Locate the cell with the specified text and output its (x, y) center coordinate. 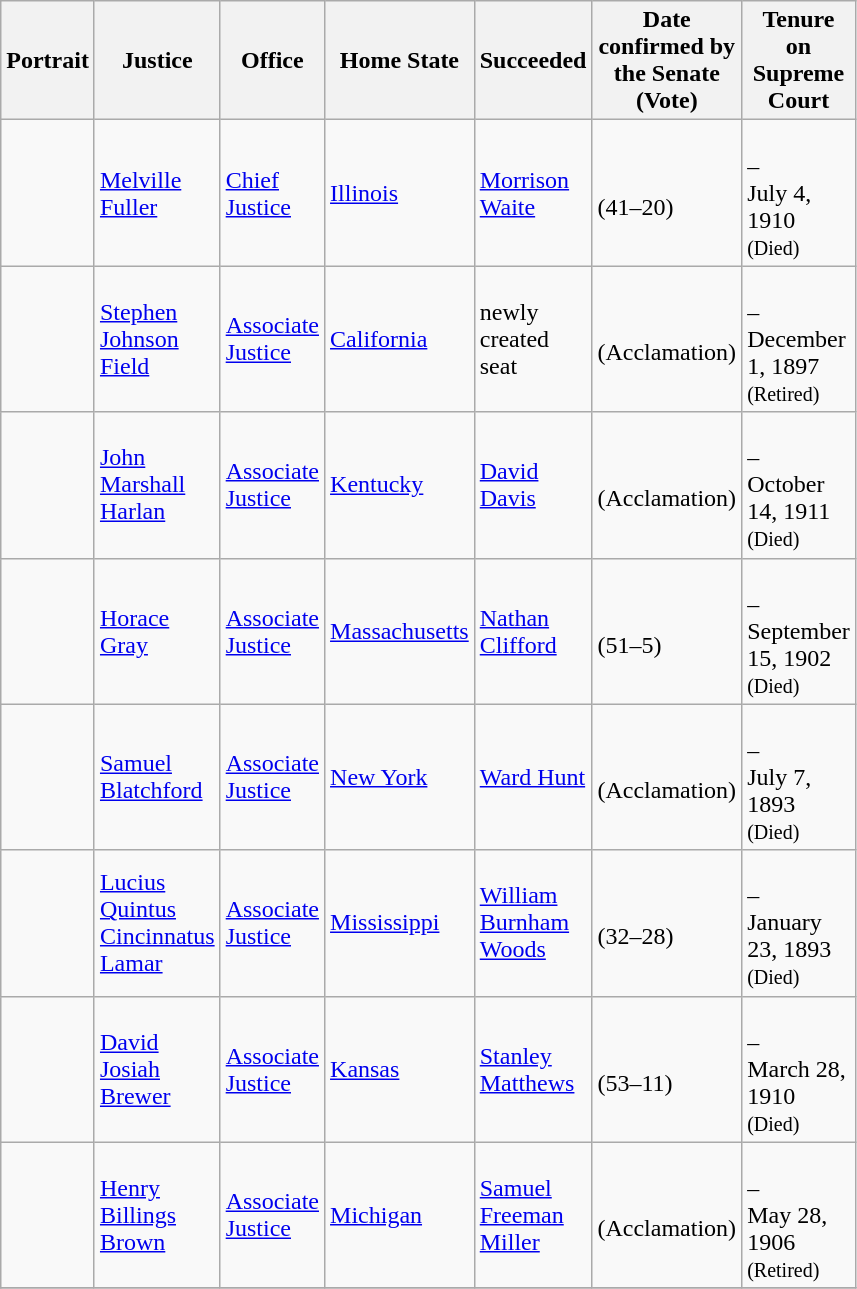
David Davis (533, 485)
Stanley Matthews (533, 1069)
Tenure on Supreme Court (799, 60)
Home State (400, 60)
Nathan Clifford (533, 631)
Date confirmed by the Senate(Vote) (667, 60)
Horace Gray (157, 631)
Succeeded (533, 60)
New York (400, 777)
Lucius Quintus Cincinnatus Lamar (157, 923)
California (400, 339)
William Burnham Woods (533, 923)
(53–11) (667, 1069)
–January 23, 1893(Died) (799, 923)
Stephen Johnson Field (157, 339)
Chief Justice (272, 193)
Portrait (48, 60)
(41–20) (667, 193)
–October 14, 1911(Died) (799, 485)
–December 1, 1897(Retired) (799, 339)
Massachusetts (400, 631)
–July 7, 1893(Died) (799, 777)
Morrison Waite (533, 193)
(51–5) (667, 631)
Henry Billings Brown (157, 1215)
Justice (157, 60)
Michigan (400, 1215)
–May 28, 1906(Retired) (799, 1215)
Kansas (400, 1069)
Samuel Freeman Miller (533, 1215)
Melville Fuller (157, 193)
newly created seat (533, 339)
Office (272, 60)
–September 15, 1902(Died) (799, 631)
Samuel Blatchford (157, 777)
–March 28, 1910(Died) (799, 1069)
–July 4, 1910(Died) (799, 193)
(32–28) (667, 923)
Mississippi (400, 923)
Ward Hunt (533, 777)
Kentucky (400, 485)
Illinois (400, 193)
John Marshall Harlan (157, 485)
David Josiah Brewer (157, 1069)
